Detect which cell encompasses the target text, then output its (X, Y) center coordinate. 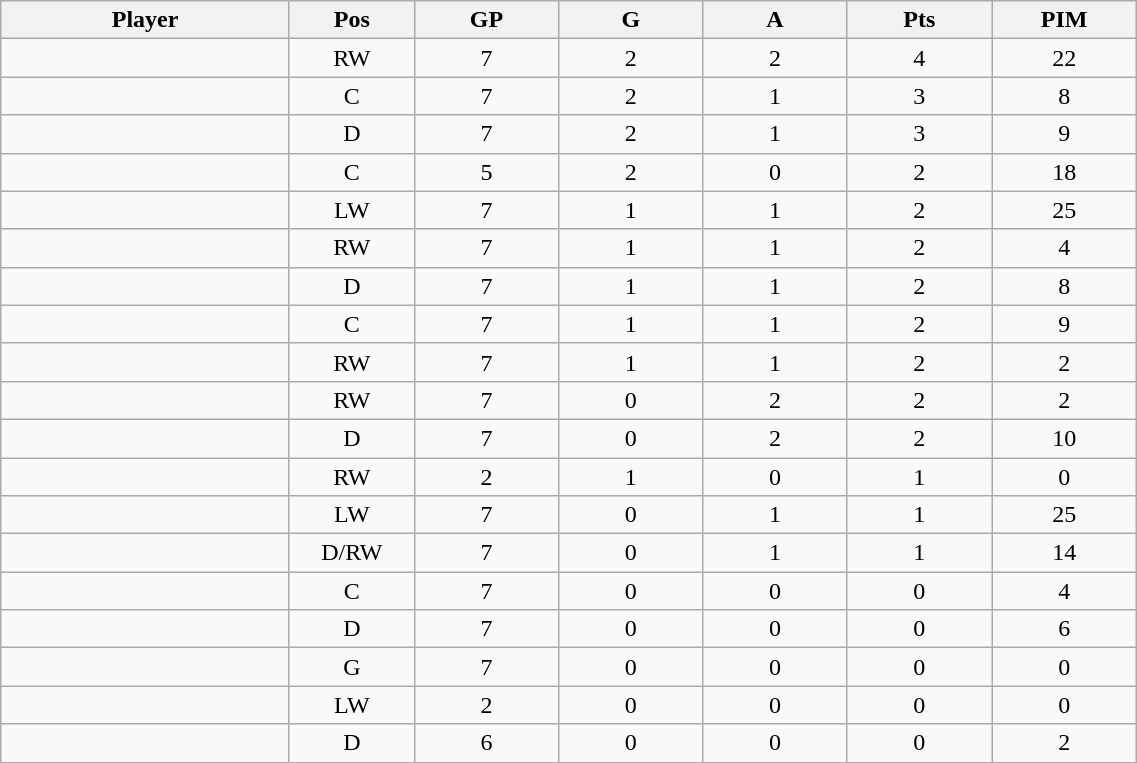
GP (486, 20)
10 (1064, 438)
14 (1064, 553)
A (775, 20)
D/RW (352, 553)
18 (1064, 172)
Player (146, 20)
22 (1064, 58)
PIM (1064, 20)
5 (486, 172)
Pos (352, 20)
Pts (919, 20)
